Pinpoint the cell where the given text exists, returning its (x, y) midpoint coordinate. 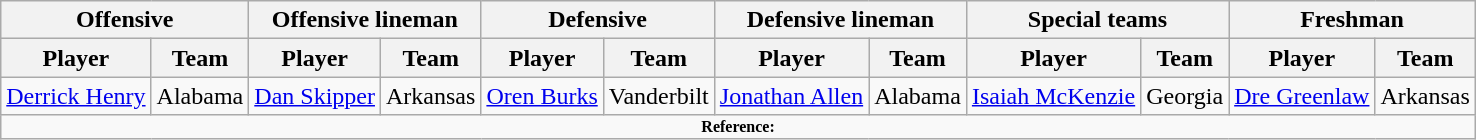
Special teams (1097, 20)
Reference: (738, 127)
Isaiah McKenzie (1053, 96)
Freshman (1352, 20)
Defensive (598, 20)
Dre Greenlaw (1302, 96)
Offensive lineman (365, 20)
Oren Burks (542, 96)
Georgia (1185, 96)
Offensive (125, 20)
Jonathan Allen (791, 96)
Dan Skipper (315, 96)
Vanderbilt (658, 96)
Derrick Henry (76, 96)
Defensive lineman (840, 20)
